Search for the cell housing the specified text and yield its (x, y) center coordinate. 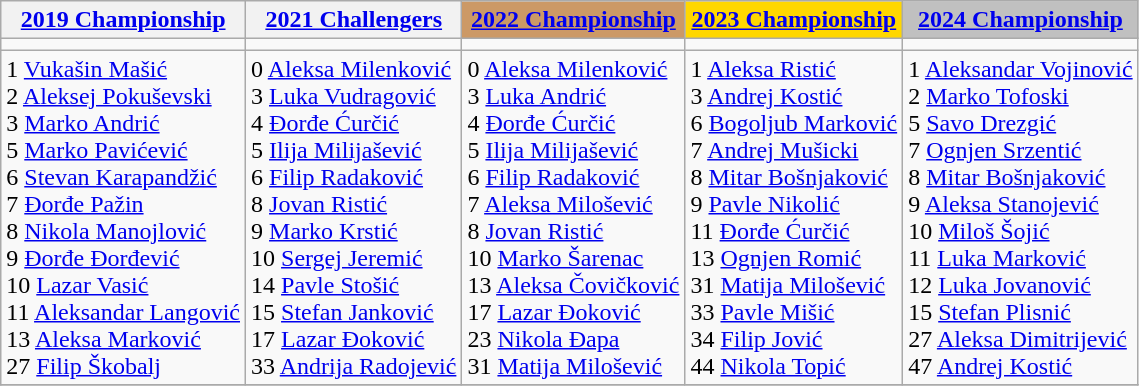
2021 Challengers (354, 20)
2019 Championship (124, 20)
2022 Championship (574, 20)
2023 Championship (794, 20)
2024 Championship (1021, 20)
